For the text-containing cell, return its midpoint in [x, y] coordinate format. 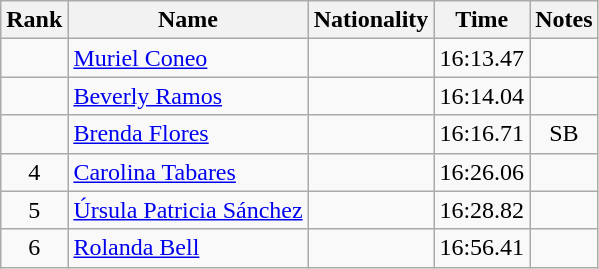
16:13.47 [482, 58]
Time [482, 20]
Carolina Tabares [188, 172]
Rank [34, 20]
4 [34, 172]
16:16.71 [482, 134]
5 [34, 210]
Muriel Coneo [188, 58]
Beverly Ramos [188, 96]
16:56.41 [482, 248]
Rolanda Bell [188, 248]
Notes [564, 20]
16:26.06 [482, 172]
16:14.04 [482, 96]
Brenda Flores [188, 134]
6 [34, 248]
Nationality [371, 20]
SB [564, 134]
16:28.82 [482, 210]
Name [188, 20]
Úrsula Patricia Sánchez [188, 210]
